For the text-containing cell, return its midpoint in (x, y) coordinate format. 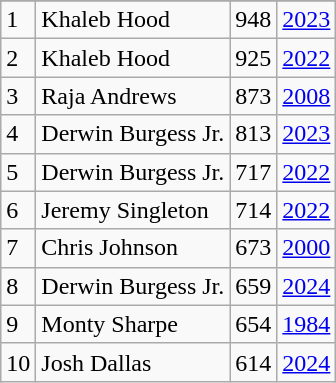
873 (254, 96)
813 (254, 134)
2 (18, 58)
Josh Dallas (133, 362)
1984 (306, 324)
714 (254, 210)
Raja Andrews (133, 96)
6 (18, 210)
673 (254, 248)
7 (18, 248)
659 (254, 286)
10 (18, 362)
5 (18, 172)
8 (18, 286)
9 (18, 324)
654 (254, 324)
Chris Johnson (133, 248)
925 (254, 58)
3 (18, 96)
4 (18, 134)
1 (18, 20)
Monty Sharpe (133, 324)
717 (254, 172)
948 (254, 20)
2008 (306, 96)
614 (254, 362)
2000 (306, 248)
Jeremy Singleton (133, 210)
